From the cell containing the given text, extract its center point as [X, Y] coordinate. 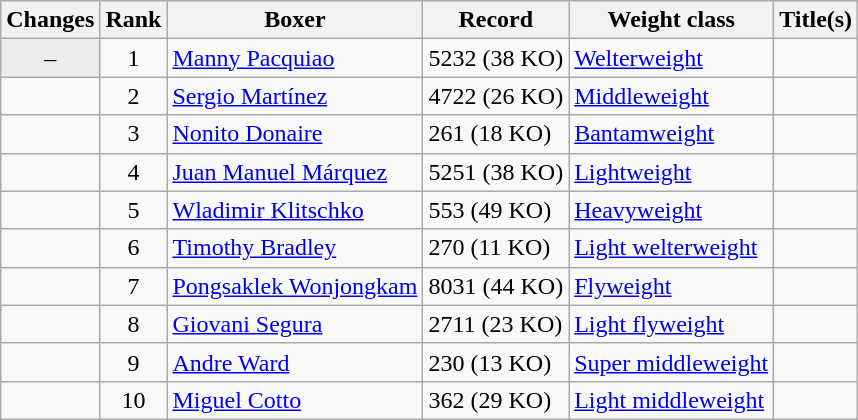
553 (49 KO) [496, 210]
Miguel Cotto [295, 400]
9 [134, 362]
Boxer [295, 20]
Manny Pacquiao [295, 58]
10 [134, 400]
2 [134, 96]
Weight class [672, 20]
8031 (44 KO) [496, 286]
4 [134, 172]
Timothy Bradley [295, 248]
3 [134, 134]
1 [134, 58]
Juan Manuel Márquez [295, 172]
Sergio Martínez [295, 96]
Flyweight [672, 286]
Changes [50, 20]
Welterweight [672, 58]
Lightweight [672, 172]
Andre Ward [295, 362]
230 (13 KO) [496, 362]
261 (18 KO) [496, 134]
Super middleweight [672, 362]
Heavyweight [672, 210]
2711 (23 KO) [496, 324]
Light middleweight [672, 400]
Light welterweight [672, 248]
Title(s) [816, 20]
8 [134, 324]
– [50, 58]
Wladimir Klitschko [295, 210]
Pongsaklek Wonjongkam [295, 286]
6 [134, 248]
Nonito Donaire [295, 134]
362 (29 KO) [496, 400]
Record [496, 20]
4722 (26 KO) [496, 96]
Light flyweight [672, 324]
7 [134, 286]
5232 (38 KO) [496, 58]
270 (11 KO) [496, 248]
Bantamweight [672, 134]
Giovani Segura [295, 324]
Middleweight [672, 96]
Rank [134, 20]
5251 (38 KO) [496, 172]
5 [134, 210]
